Output the [X, Y] coordinate of the center of the cell containing the given text.  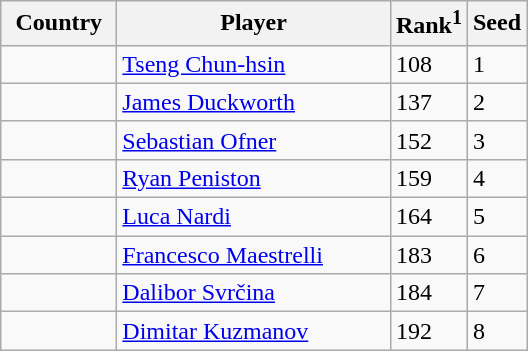
183 [428, 255]
Luca Nardi [254, 217]
137 [428, 102]
7 [496, 293]
Dimitar Kuzmanov [254, 331]
Seed [496, 24]
8 [496, 331]
2 [496, 102]
James Duckworth [254, 102]
Sebastian Ofner [254, 140]
Player [254, 24]
Francesco Maestrelli [254, 255]
Country [59, 24]
1 [496, 64]
Tseng Chun-hsin [254, 64]
192 [428, 331]
6 [496, 255]
4 [496, 178]
Rank1 [428, 24]
5 [496, 217]
159 [428, 178]
108 [428, 64]
184 [428, 293]
Dalibor Svrčina [254, 293]
Ryan Peniston [254, 178]
152 [428, 140]
164 [428, 217]
3 [496, 140]
